From the cell containing the given text, extract its center point as (x, y) coordinate. 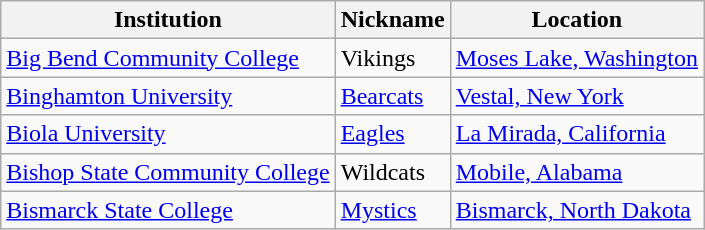
Location (576, 20)
La Mirada, California (576, 134)
Vikings (392, 58)
Eagles (392, 134)
Bishop State Community College (168, 172)
Bismarck, North Dakota (576, 210)
Bearcats (392, 96)
Vestal, New York (576, 96)
Binghamton University (168, 96)
Moses Lake, Washington (576, 58)
Mobile, Alabama (576, 172)
Institution (168, 20)
Bismarck State College (168, 210)
Nickname (392, 20)
Wildcats (392, 172)
Mystics (392, 210)
Big Bend Community College (168, 58)
Biola University (168, 134)
